Scan for the cell matching the given text and deliver its [X, Y] coordinate at center. 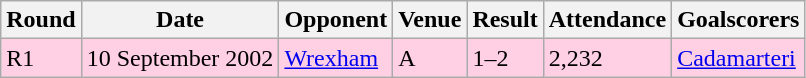
Date [180, 20]
1–2 [505, 58]
A [430, 58]
Wrexham [336, 58]
R1 [41, 58]
10 September 2002 [180, 58]
2,232 [607, 58]
Round [41, 20]
Cadamarteri [738, 58]
Venue [430, 20]
Goalscorers [738, 20]
Result [505, 20]
Opponent [336, 20]
Attendance [607, 20]
